Scan for the cell matching the given text and deliver its (X, Y) coordinate at center. 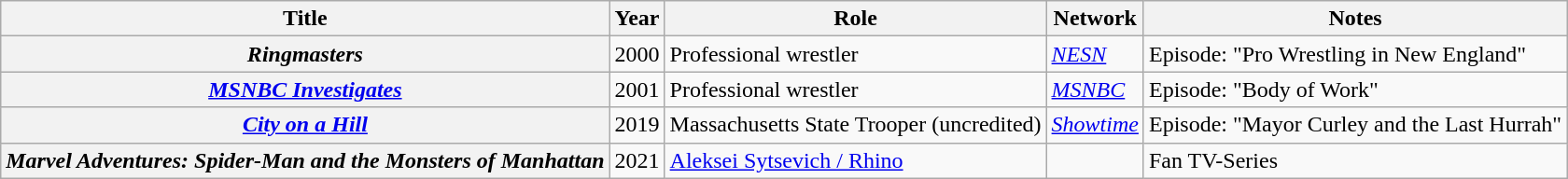
Year (637, 19)
City on a Hill (305, 125)
Notes (1355, 19)
Title (305, 19)
Marvel Adventures: Spider-Man and the Monsters of Manhattan (305, 160)
NESN (1095, 54)
Massachusetts State Trooper (uncredited) (855, 125)
MSNBC (1095, 89)
Episode: "Mayor Curley and the Last Hurrah" (1355, 125)
Showtime (1095, 125)
Ringmasters (305, 54)
Network (1095, 19)
MSNBC Investigates (305, 89)
Episode: "Body of Work" (1355, 89)
2021 (637, 160)
Role (855, 19)
2019 (637, 125)
Aleksei Sytsevich / Rhino (855, 160)
2001 (637, 89)
Episode: "Pro Wrestling in New England" (1355, 54)
2000 (637, 54)
Fan TV-Series (1355, 160)
